Determine the (X, Y) coordinate at the center of the cell enclosing the given text.  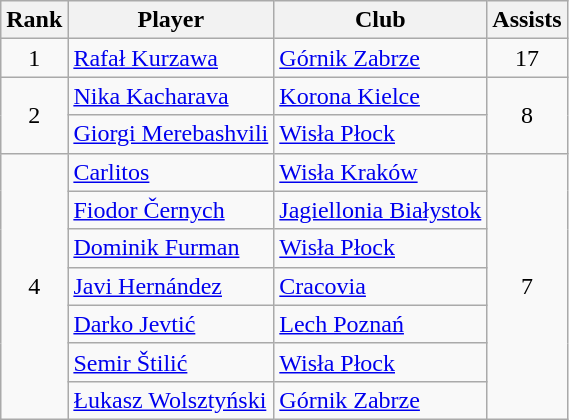
Giorgi Merebashvili (171, 134)
Cracovia (380, 286)
Carlitos (171, 172)
7 (527, 286)
Rafał Kurzawa (171, 58)
17 (527, 58)
Darko Jevtić (171, 324)
Jagiellonia Białystok (380, 210)
Javi Hernández (171, 286)
Player (171, 20)
Club (380, 20)
Fiodor Černych (171, 210)
4 (34, 286)
Assists (527, 20)
Lech Poznań (380, 324)
Korona Kielce (380, 96)
Rank (34, 20)
2 (34, 115)
Nika Kacharava (171, 96)
8 (527, 115)
Semir Štilić (171, 362)
Łukasz Wolsztyński (171, 400)
Wisła Kraków (380, 172)
1 (34, 58)
Dominik Furman (171, 248)
